Determine the [X, Y] coordinate at the center of the cell enclosing the given text.  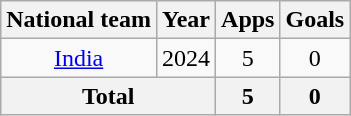
2024 [186, 58]
Apps [248, 20]
Total [108, 96]
India [79, 58]
Goals [315, 20]
National team [79, 20]
Year [186, 20]
